Pinpoint the cell where the given text exists, returning its [x, y] midpoint coordinate. 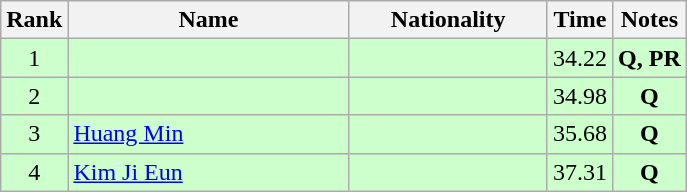
3 [34, 134]
Nationality [448, 20]
Notes [650, 20]
37.31 [580, 172]
2 [34, 96]
Q, PR [650, 58]
Rank [34, 20]
34.22 [580, 58]
Time [580, 20]
Name [208, 20]
Kim Ji Eun [208, 172]
35.68 [580, 134]
34.98 [580, 96]
1 [34, 58]
4 [34, 172]
Huang Min [208, 134]
